Extract the (x, y) coordinate from the center of the cell holding the provided text.  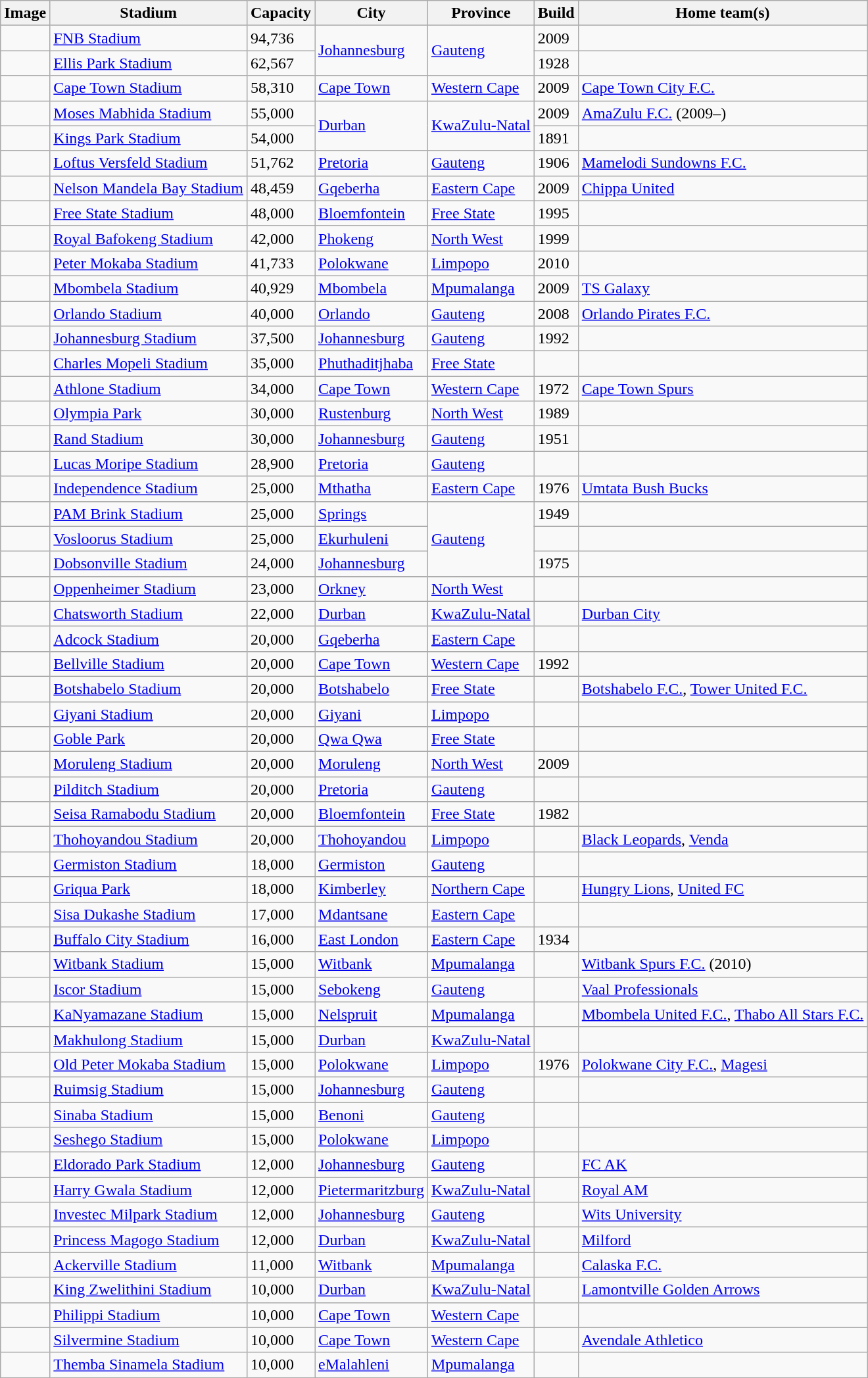
Northern Cape (481, 889)
Olympia Park (149, 414)
Griqua Park (149, 889)
Botshabelo F.C., Tower United F.C. (722, 689)
Vaal Professionals (722, 989)
Orlando (372, 314)
Themba Sinamela Stadium (149, 1365)
Oppenheimer Stadium (149, 589)
Stadium (149, 13)
48,459 (280, 188)
Orlando Pirates F.C. (722, 314)
Mbombela United F.C., Thabo All Stars F.C. (722, 1014)
Cape Town Spurs (722, 389)
24,000 (280, 564)
FNB Stadium (149, 38)
Dobsonville Stadium (149, 564)
Phuthaditjhaba (372, 364)
Kimberley (372, 889)
35,000 (280, 364)
Germiston (372, 864)
Capacity (280, 13)
Botshabelo Stadium (149, 689)
Home team(s) (722, 13)
Sebokeng (372, 989)
Phokeng (372, 238)
Giyani Stadium (149, 714)
Mbombela Stadium (149, 288)
37,500 (280, 339)
1975 (556, 564)
Mamelodi Sundowns F.C. (722, 163)
KaNyamazane Stadium (149, 1014)
48,000 (280, 213)
54,000 (280, 138)
Black Leopards, Venda (722, 839)
Makhulong Stadium (149, 1039)
62,567 (280, 63)
Rustenburg (372, 414)
Calaska F.C. (722, 1265)
Buffalo City Stadium (149, 939)
Loftus Versfeld Stadium (149, 163)
Orkney (372, 589)
Seshego Stadium (149, 1140)
1949 (556, 514)
Adcock Stadium (149, 639)
Chippa United (722, 188)
1982 (556, 814)
Johannesburg Stadium (149, 339)
Wits University (722, 1215)
2008 (556, 314)
AmaZulu F.C. (2009–) (722, 113)
1934 (556, 939)
Royal Bafokeng Stadium (149, 238)
Benoni (372, 1115)
Moruleng Stadium (149, 764)
Ekurhuleni (372, 539)
City (372, 13)
Milford (722, 1240)
Old Peter Mokaba Stadium (149, 1064)
Lamontville Golden Arrows (722, 1290)
Silvermine Stadium (149, 1340)
King Zwelithini Stadium (149, 1290)
Nelspruit (372, 1014)
17,000 (280, 914)
Iscor Stadium (149, 989)
Philippi Stadium (149, 1315)
Germiston Stadium (149, 864)
Harry Gwala Stadium (149, 1190)
Sisa Dukashe Stadium (149, 914)
Ackerville Stadium (149, 1265)
Witbank Spurs F.C. (2010) (722, 964)
1995 (556, 213)
Thohoyandou (372, 839)
Investec Milpark Stadium (149, 1215)
Independence Stadium (149, 489)
1928 (556, 63)
1891 (556, 138)
Springs (372, 514)
Qwa Qwa (372, 739)
Avendale Athletico (722, 1340)
Nelson Mandela Bay Stadium (149, 188)
Bellville Stadium (149, 664)
Peter Mokaba Stadium (149, 263)
Durban City (722, 614)
Ruimsig Stadium (149, 1089)
Witbank Stadium (149, 964)
Royal AM (722, 1190)
East London (372, 939)
41,733 (280, 263)
Botshabelo (372, 689)
Princess Magogo Stadium (149, 1240)
Mdantsane (372, 914)
Giyani (372, 714)
51,762 (280, 163)
40,000 (280, 314)
55,000 (280, 113)
1951 (556, 439)
Province (481, 13)
eMalahleni (372, 1365)
Moruleng (372, 764)
1999 (556, 238)
Image (25, 13)
Mthatha (372, 489)
28,900 (280, 464)
2010 (556, 263)
Chatsworth Stadium (149, 614)
TS Galaxy (722, 288)
Cape Town Stadium (149, 88)
Lucas Moripe Stadium (149, 464)
Umtata Bush Bucks (722, 489)
Pietermaritzburg (372, 1190)
Orlando Stadium (149, 314)
1972 (556, 389)
34,000 (280, 389)
11,000 (280, 1265)
22,000 (280, 614)
Ellis Park Stadium (149, 63)
PAM Brink Stadium (149, 514)
Eldorado Park Stadium (149, 1165)
Goble Park (149, 739)
Pilditch Stadium (149, 789)
Hungry Lions, United FC (722, 889)
Charles Mopeli Stadium (149, 364)
16,000 (280, 939)
Cape Town City F.C. (722, 88)
42,000 (280, 238)
Polokwane City F.C., Magesi (722, 1064)
40,929 (280, 288)
1989 (556, 414)
Thohoyandou Stadium (149, 839)
Athlone Stadium (149, 389)
Free State Stadium (149, 213)
Vosloorus Stadium (149, 539)
Kings Park Stadium (149, 138)
Build (556, 13)
Rand Stadium (149, 439)
23,000 (280, 589)
Sinaba Stadium (149, 1115)
58,310 (280, 88)
94,736 (280, 38)
Seisa Ramabodu Stadium (149, 814)
Mbombela (372, 288)
1906 (556, 163)
FC AK (722, 1165)
Moses Mabhida Stadium (149, 113)
